Return (x, y) of the center of cell containing provided text 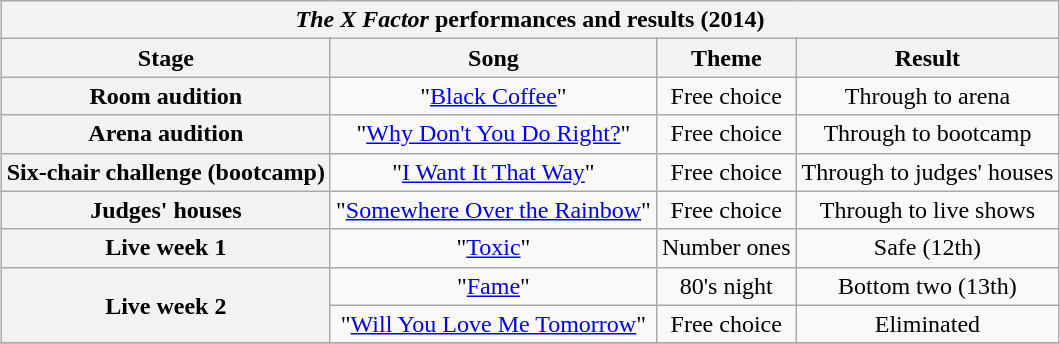
Safe (12th) (928, 248)
Live week 1 (166, 248)
"Why Don't You Do Right?" (493, 134)
80's night (726, 286)
"Black Coffee" (493, 96)
Theme (726, 58)
Eliminated (928, 324)
The X Factor performances and results (2014) (530, 20)
"Somewhere Over the Rainbow" (493, 210)
Song (493, 58)
Judges' houses (166, 210)
"Toxic" (493, 248)
Six-chair challenge (bootcamp) (166, 172)
Arena audition (166, 134)
Live week 2 (166, 305)
Through to judges' houses (928, 172)
"I Want It That Way" (493, 172)
Through to live shows (928, 210)
Bottom two (13th) (928, 286)
"Fame" (493, 286)
Room audition (166, 96)
Through to bootcamp (928, 134)
Result (928, 58)
Number ones (726, 248)
Through to arena (928, 96)
"Will You Love Me Tomorrow" (493, 324)
Stage (166, 58)
